Extract the [x, y] coordinate from the center of the cell holding the provided text.  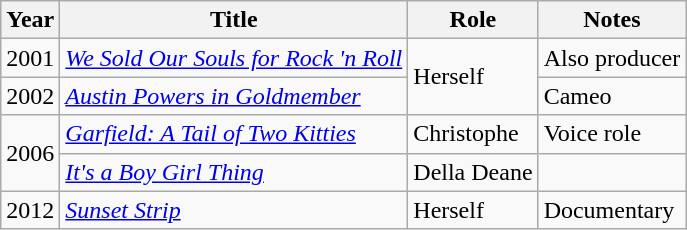
2006 [30, 153]
Year [30, 20]
Della Deane [473, 172]
2001 [30, 58]
Austin Powers in Goldmember [234, 96]
We Sold Our Souls for Rock 'n Roll [234, 58]
2002 [30, 96]
Sunset Strip [234, 210]
Cameo [612, 96]
2012 [30, 210]
Christophe [473, 134]
Garfield: A Tail of Two Kitties [234, 134]
Documentary [612, 210]
Role [473, 20]
Title [234, 20]
Also producer [612, 58]
It's a Boy Girl Thing [234, 172]
Notes [612, 20]
Voice role [612, 134]
